From the cell containing the given text, extract its center point as (x, y) coordinate. 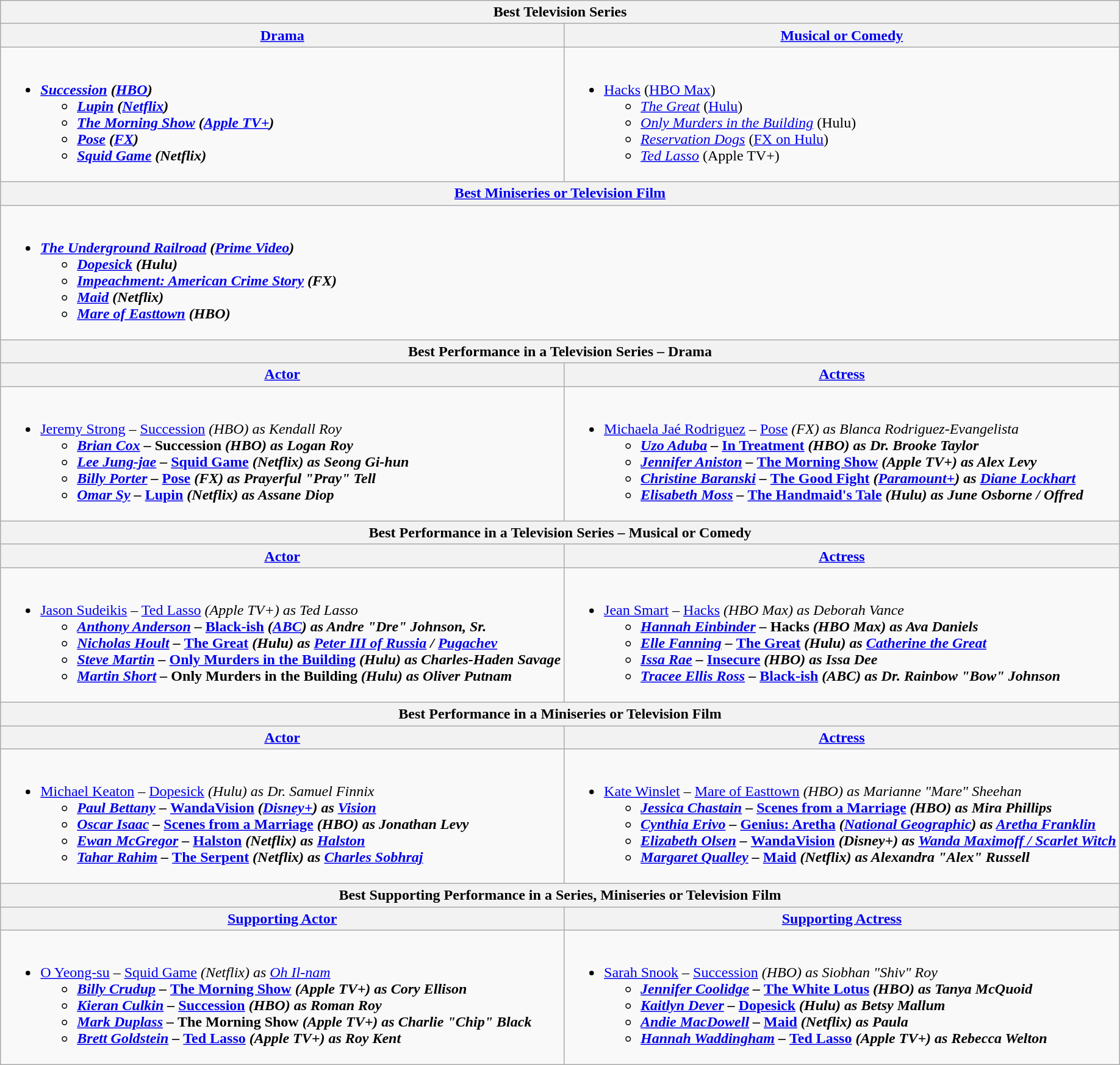
Best Supporting Performance in a Series, Miniseries or Television Film (560, 895)
Best Miniseries or Television Film (560, 193)
Drama (282, 35)
Best Performance in a Miniseries or Television Film (560, 714)
Best Performance in a Television Series – Drama (560, 351)
Hacks (HBO Max)The Great (Hulu)Only Murders in the Building (Hulu)Reservation Dogs (FX on Hulu)Ted Lasso (Apple TV+) (842, 115)
Musical or Comedy (842, 35)
Best Performance in a Television Series – Musical or Comedy (560, 532)
Best Television Series (560, 12)
Succession (HBO)Lupin (Netflix)The Morning Show (Apple TV+)Pose (FX)Squid Game (Netflix) (282, 115)
Supporting Actress (842, 919)
Supporting Actor (282, 919)
The Underground Railroad (Prime Video)Dopesick (Hulu)Impeachment: American Crime Story (FX)Maid (Netflix)Mare of Easttown (HBO) (560, 272)
